Detect which cell encompasses the target text, then output its (x, y) center coordinate. 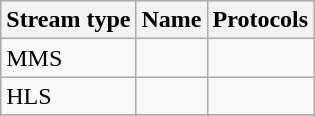
Stream type (68, 20)
Name (172, 20)
MMS (68, 58)
Protocols (260, 20)
HLS (68, 96)
